Scan for the cell matching the given text and deliver its [X, Y] coordinate at center. 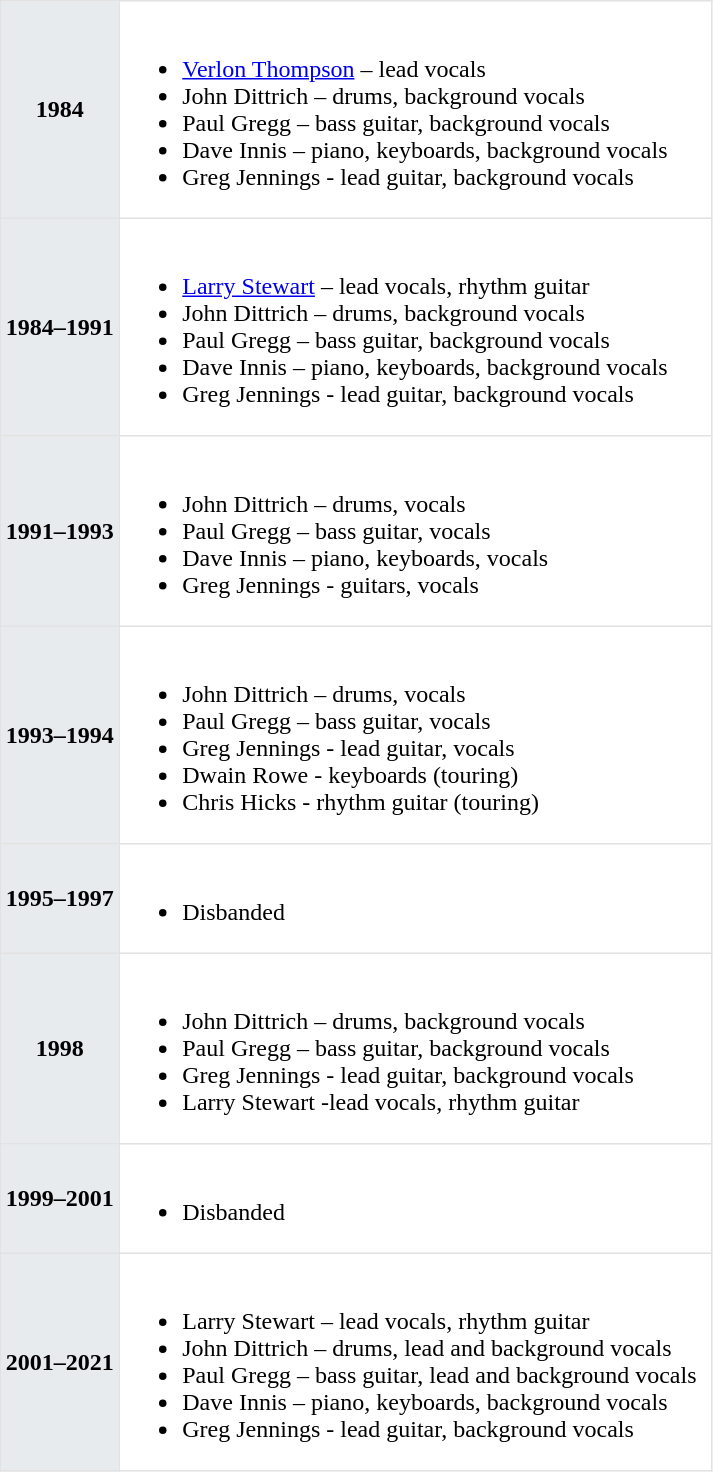
1991–1993 [60, 531]
1999–2001 [60, 1199]
1995–1997 [60, 899]
1993–1994 [60, 735]
1998 [60, 1048]
1984 [60, 110]
2001–2021 [60, 1362]
John Dittrich – drums, vocalsPaul Gregg – bass guitar, vocalsDave Innis – piano, keyboards, vocalsGreg Jennings - guitars, vocals [416, 531]
1984–1991 [60, 327]
